Detect which cell encompasses the target text, then output its [X, Y] center coordinate. 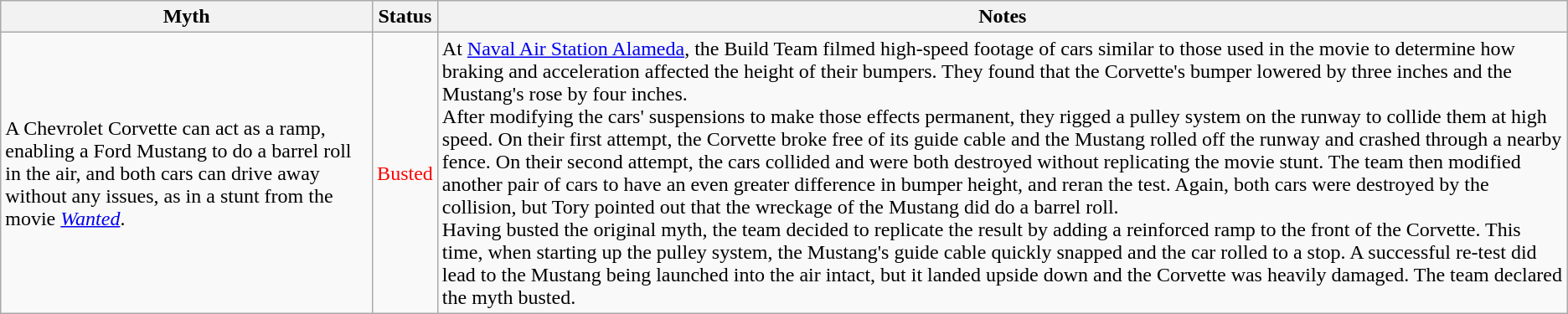
Status [405, 17]
Myth [187, 17]
Busted [405, 172]
Notes [1002, 17]
